Detect which cell encompasses the target text, then output its [X, Y] center coordinate. 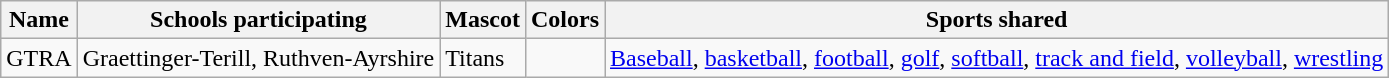
Baseball, basketball, football, golf, softball, track and field, volleyball, wrestling [996, 58]
Mascot [483, 20]
Colors [564, 20]
Schools participating [258, 20]
Name [39, 20]
GTRA [39, 58]
Sports shared [996, 20]
Graettinger-Terill, Ruthven-Ayrshire [258, 58]
Titans [483, 58]
